Return [X, Y] of the center of cell containing provided text 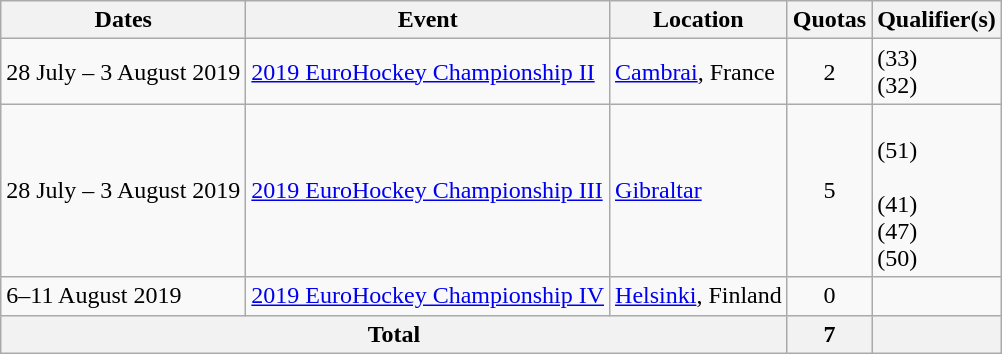
2019 EuroHockey Championship III [428, 190]
Cambrai, France [699, 72]
Dates [124, 20]
2019 EuroHockey Championship IV [428, 296]
6–11 August 2019 [124, 296]
2019 EuroHockey Championship II [428, 72]
(51) (41) (47) (50) [937, 190]
Helsinki, Finland [699, 296]
Event [428, 20]
Quotas [829, 20]
Qualifier(s) [937, 20]
Location [699, 20]
7 [829, 334]
5 [829, 190]
(33) (32) [937, 72]
Gibraltar [699, 190]
2 [829, 72]
Total [394, 334]
0 [829, 296]
